Locate the cell with the specified text and output its [x, y] center coordinate. 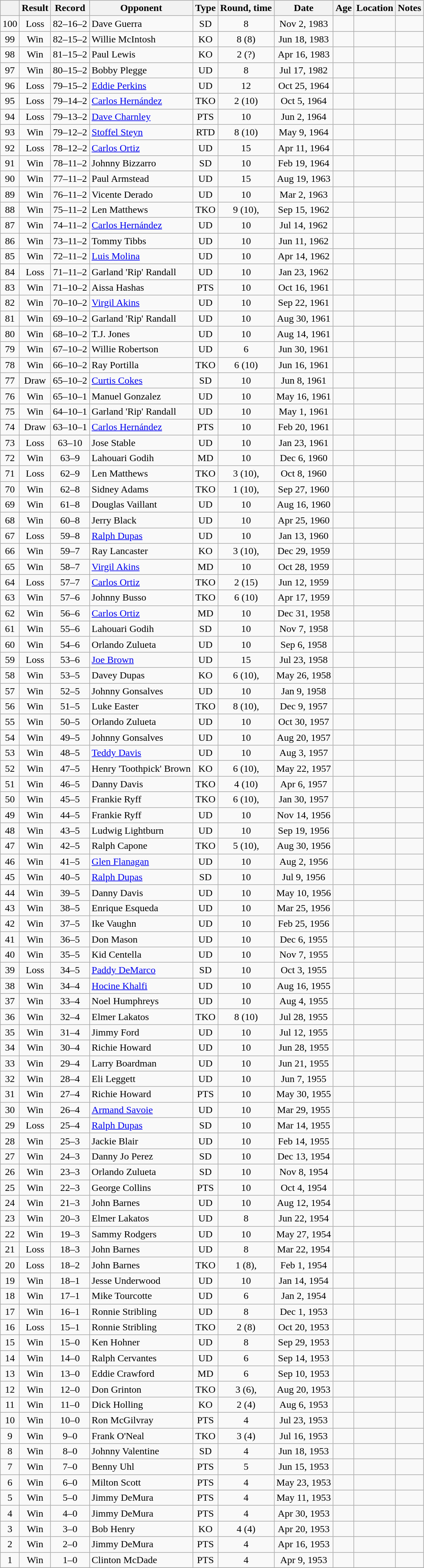
Aug 16, 1960 [303, 505]
24 [10, 1203]
Aug 20, 1957 [303, 738]
Apr 16, 1953 [303, 1544]
36–5 [70, 939]
Dec 29, 1959 [303, 551]
68 [10, 520]
39 [10, 970]
36 [10, 1017]
Eddie Perkins [141, 86]
11–0 [70, 1405]
57 [10, 691]
64 [10, 582]
3–0 [70, 1529]
32–4 [70, 1017]
Feb 14, 1955 [303, 1141]
Bob Henry [141, 1529]
Aug 30, 1961 [303, 318]
65–10–1 [70, 396]
19 [10, 1281]
87 [10, 225]
13–0 [70, 1374]
Sep 6, 1958 [303, 644]
Eddie Crawford [141, 1374]
66–10–2 [70, 365]
Jan 9, 1958 [303, 691]
Nov 14, 1956 [303, 815]
25 [10, 1188]
Manuel Gonzalez [141, 396]
82–16–2 [70, 24]
65 [10, 567]
Glen Flanagan [141, 861]
77 [10, 380]
52 [10, 769]
44–5 [70, 815]
12–0 [70, 1389]
93 [10, 132]
May 9, 1964 [303, 132]
30–4 [70, 1048]
67 [10, 536]
41 [10, 939]
Frank O'Neal [141, 1435]
Kid Centella [141, 955]
30 [10, 1110]
Jul 16, 1953 [303, 1435]
78–11–2 [70, 163]
73–11–2 [70, 241]
60 [10, 644]
Jul 14, 1962 [303, 225]
Opponent [141, 8]
Mar 25, 1956 [303, 908]
Result [35, 8]
Aug 12, 1954 [303, 1203]
Sep 22, 1961 [303, 303]
Sammy Rodgers [141, 1234]
Apr 14, 1962 [303, 256]
8 (10), [246, 707]
Jun 15, 1953 [303, 1467]
53–5 [70, 675]
91 [10, 163]
83 [10, 287]
63–10–1 [70, 427]
Feb 25, 1956 [303, 923]
14–0 [70, 1358]
28 [10, 1141]
37–5 [70, 923]
Sep 10, 1953 [303, 1374]
Notes [409, 8]
Dec 31, 1958 [303, 613]
Mar 29, 1955 [303, 1110]
Noel Humphreys [141, 1001]
Hocine Khalfi [141, 986]
Enrique Esqueda [141, 908]
Bobby Plegge [141, 70]
Willie McIntosh [141, 39]
49–5 [70, 738]
56–6 [70, 613]
Davey Dupas [141, 675]
94 [10, 117]
Jun 30, 1961 [303, 349]
76 [10, 396]
Apr 11, 1964 [303, 148]
Jun 12, 1959 [303, 582]
Round, time [246, 8]
78–12–2 [70, 148]
Aissa Hashas [141, 287]
1–0 [70, 1560]
Apr 6, 1957 [303, 784]
17–1 [70, 1296]
4–0 [70, 1513]
Teddy Davis [141, 753]
Nov 7, 1958 [303, 629]
74–11–2 [70, 225]
Don Grinton [141, 1389]
79 [10, 349]
Aug 20, 1953 [303, 1389]
Apr 30, 1953 [303, 1513]
51 [10, 784]
11 [10, 1405]
Jimmy Ford [141, 1032]
Mar 14, 1955 [303, 1125]
34–4 [70, 986]
Sep 14, 1953 [303, 1358]
55 [10, 722]
75–11–2 [70, 210]
Age [343, 8]
4 (10) [246, 784]
2 (?) [246, 55]
Douglas Vaillant [141, 505]
Aug 16, 1955 [303, 986]
54 [10, 738]
40 [10, 955]
Oct 5, 1964 [303, 101]
Larry Boardman [141, 1063]
16–1 [70, 1312]
56 [10, 707]
Jul 23, 1953 [303, 1420]
82 [10, 303]
50–5 [70, 722]
Nov 2, 1983 [303, 24]
2 (4) [246, 1405]
88 [10, 210]
Apr 25, 1960 [303, 520]
46 [10, 861]
80 [10, 334]
90 [10, 179]
Jan 2, 1954 [303, 1296]
63–9 [70, 458]
37 [10, 1001]
61 [10, 629]
May 27, 1954 [303, 1234]
Vicente Derado [141, 194]
Milton Scott [141, 1482]
Type [205, 8]
Dec 13, 1954 [303, 1156]
Jackie Blair [141, 1141]
18–1 [70, 1281]
Ike Vaughn [141, 923]
Aug 6, 1953 [303, 1405]
60–8 [70, 520]
21 [10, 1250]
49 [10, 815]
22 [10, 1234]
Date [303, 8]
66 [10, 551]
Jun 16, 1961 [303, 365]
61–8 [70, 505]
14 [10, 1358]
70–10–2 [70, 303]
Jun 2, 1964 [303, 117]
92 [10, 148]
Feb 19, 1964 [303, 163]
78 [10, 365]
35 [10, 1032]
33 [10, 1063]
71–11–2 [70, 272]
25–4 [70, 1125]
89 [10, 194]
Ron McGilvray [141, 1420]
1 (10), [246, 489]
Oct 28, 1959 [303, 567]
Nov 8, 1954 [303, 1172]
79–12–2 [70, 132]
Oct 20, 1953 [303, 1327]
Aug 4, 1955 [303, 1001]
Apr 9, 1953 [303, 1560]
Aug 30, 1956 [303, 846]
26–4 [70, 1110]
27–4 [70, 1094]
23–3 [70, 1172]
6–0 [70, 1482]
Oct 3, 1955 [303, 970]
16 [10, 1327]
5–0 [70, 1498]
Jun 18, 1983 [303, 39]
Jun 7, 1955 [303, 1079]
T.J. Jones [141, 334]
3 (6), [246, 1389]
29 [10, 1125]
Dec 1, 1953 [303, 1312]
Dave Guerra [141, 24]
May 10, 1956 [303, 892]
58 [10, 675]
Oct 8, 1960 [303, 474]
42–5 [70, 846]
9 (10), [246, 210]
18–3 [70, 1250]
Clinton McDade [141, 1560]
68–10–2 [70, 334]
59–8 [70, 536]
Sep 29, 1953 [303, 1343]
Willie Robertson [141, 349]
Ken Hohner [141, 1343]
9 [10, 1435]
7–0 [70, 1467]
27 [10, 1156]
Jun 11, 1962 [303, 241]
2–0 [70, 1544]
Aug 19, 1963 [303, 179]
33–4 [70, 1001]
Jun 8, 1961 [303, 380]
Aug 14, 1961 [303, 334]
45–5 [70, 799]
Jan 14, 1954 [303, 1281]
Armand Savoie [141, 1110]
Jun 22, 1954 [303, 1219]
51–5 [70, 707]
Dick Holling [141, 1405]
Jun 18, 1953 [303, 1451]
53–6 [70, 660]
24–3 [70, 1156]
May 22, 1957 [303, 769]
34 [10, 1048]
48–5 [70, 753]
Sep 15, 1962 [303, 210]
43–5 [70, 830]
64–10–1 [70, 411]
65–10–2 [70, 380]
May 16, 1961 [303, 396]
Johnny Valentine [141, 1451]
Oct 16, 1961 [303, 287]
38 [10, 986]
Sep 19, 1956 [303, 830]
Mike Tourcotte [141, 1296]
Paddy DeMarco [141, 970]
15–0 [70, 1343]
Oct 30, 1957 [303, 722]
38–5 [70, 908]
80–15–2 [70, 70]
Ray Lancaster [141, 551]
41–5 [70, 861]
75 [10, 411]
54–6 [70, 644]
Paul Armstead [141, 179]
May 1, 1961 [303, 411]
29–4 [70, 1063]
62–8 [70, 489]
47–5 [70, 769]
79–15–2 [70, 86]
100 [10, 24]
Tommy Tibbs [141, 241]
Sidney Adams [141, 489]
Aug 2, 1956 [303, 861]
7 [10, 1467]
34–5 [70, 970]
45 [10, 877]
Oct 25, 1964 [303, 86]
Jul 12, 1955 [303, 1032]
4 (4) [246, 1529]
May 11, 1953 [303, 1498]
50 [10, 799]
Jul 17, 1982 [303, 70]
96 [10, 86]
18–2 [70, 1265]
48 [10, 830]
23 [10, 1219]
81 [10, 318]
58–7 [70, 567]
May 23, 1953 [303, 1482]
73 [10, 442]
Feb 20, 1961 [303, 427]
Jun 28, 1955 [303, 1048]
May 30, 1955 [303, 1094]
76–11–2 [70, 194]
74 [10, 427]
Ludwig Lightburn [141, 830]
81–15–2 [70, 55]
Jul 28, 1955 [303, 1017]
39–5 [70, 892]
Curtis Cokes [141, 380]
Luis Molina [141, 256]
72–11–2 [70, 256]
RTD [205, 132]
63–10 [70, 442]
Benny Uhl [141, 1467]
44 [10, 892]
Jul 23, 1958 [303, 660]
71 [10, 474]
Jul 9, 1956 [303, 877]
Henry 'Toothpick' Brown [141, 769]
May 26, 1958 [303, 675]
40–5 [70, 877]
21–3 [70, 1203]
Apr 16, 1983 [303, 55]
2 (8) [246, 1327]
28–4 [70, 1079]
5 (10), [246, 846]
42 [10, 923]
26 [10, 1172]
47 [10, 846]
Jan 13, 1960 [303, 536]
85 [10, 256]
Dec 6, 1955 [303, 939]
86 [10, 241]
Don Mason [141, 939]
22–3 [70, 1188]
79–13–2 [70, 117]
Apr 17, 1959 [303, 598]
2 (15) [246, 582]
Mar 22, 1954 [303, 1250]
62–9 [70, 474]
Mar 2, 1963 [303, 194]
Ralph Cervantes [141, 1358]
9–0 [70, 1435]
62 [10, 613]
Joe Brown [141, 660]
98 [10, 55]
25–3 [70, 1141]
Ray Portilla [141, 365]
77–11–2 [70, 179]
10–0 [70, 1420]
Jun 21, 1955 [303, 1063]
Danny Jo Perez [141, 1156]
71–10–2 [70, 287]
31–4 [70, 1032]
1 [10, 1560]
Dec 6, 1960 [303, 458]
1 (8), [246, 1265]
35–5 [70, 955]
George Collins [141, 1188]
Dave Charnley [141, 117]
2 [10, 1544]
20 [10, 1265]
59–7 [70, 551]
Feb 1, 1954 [303, 1265]
69 [10, 505]
Nov 7, 1955 [303, 955]
43 [10, 908]
84 [10, 272]
82–15–2 [70, 39]
20–3 [70, 1219]
52–5 [70, 691]
Jan 23, 1961 [303, 442]
19–3 [70, 1234]
97 [10, 70]
Stoffel Steyn [141, 132]
18 [10, 1296]
Eli Leggett [141, 1079]
Sep 27, 1960 [303, 489]
67–10–2 [70, 349]
70 [10, 489]
3 [10, 1529]
Jerry Black [141, 520]
31 [10, 1094]
Apr 20, 1953 [303, 1529]
Jesse Underwood [141, 1281]
53 [10, 753]
Aug 3, 1957 [303, 753]
Jan 30, 1957 [303, 799]
99 [10, 39]
17 [10, 1312]
69–10–2 [70, 318]
Jose Stable [141, 442]
32 [10, 1079]
63 [10, 598]
3 (4) [246, 1435]
Oct 4, 1954 [303, 1188]
13 [10, 1374]
57–7 [70, 582]
Johnny Bizzarro [141, 163]
15–1 [70, 1327]
95 [10, 101]
46–5 [70, 784]
Luke Easter [141, 707]
Paul Lewis [141, 55]
72 [10, 458]
Jan 23, 1962 [303, 272]
Ralph Capone [141, 846]
Record [70, 8]
Johnny Busso [141, 598]
Location [375, 8]
2 (10) [246, 101]
59 [10, 660]
79–14–2 [70, 101]
57–6 [70, 598]
8 (8) [246, 39]
8–0 [70, 1451]
55–6 [70, 629]
Dec 9, 1957 [303, 707]
